Provide the [X, Y] coordinate of the cell's center where the given text is located.  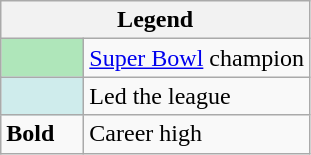
Career high [197, 134]
Led the league [197, 96]
Legend [156, 20]
Super Bowl champion [197, 58]
Bold [42, 134]
